Return (X, Y) of the center of cell containing provided text 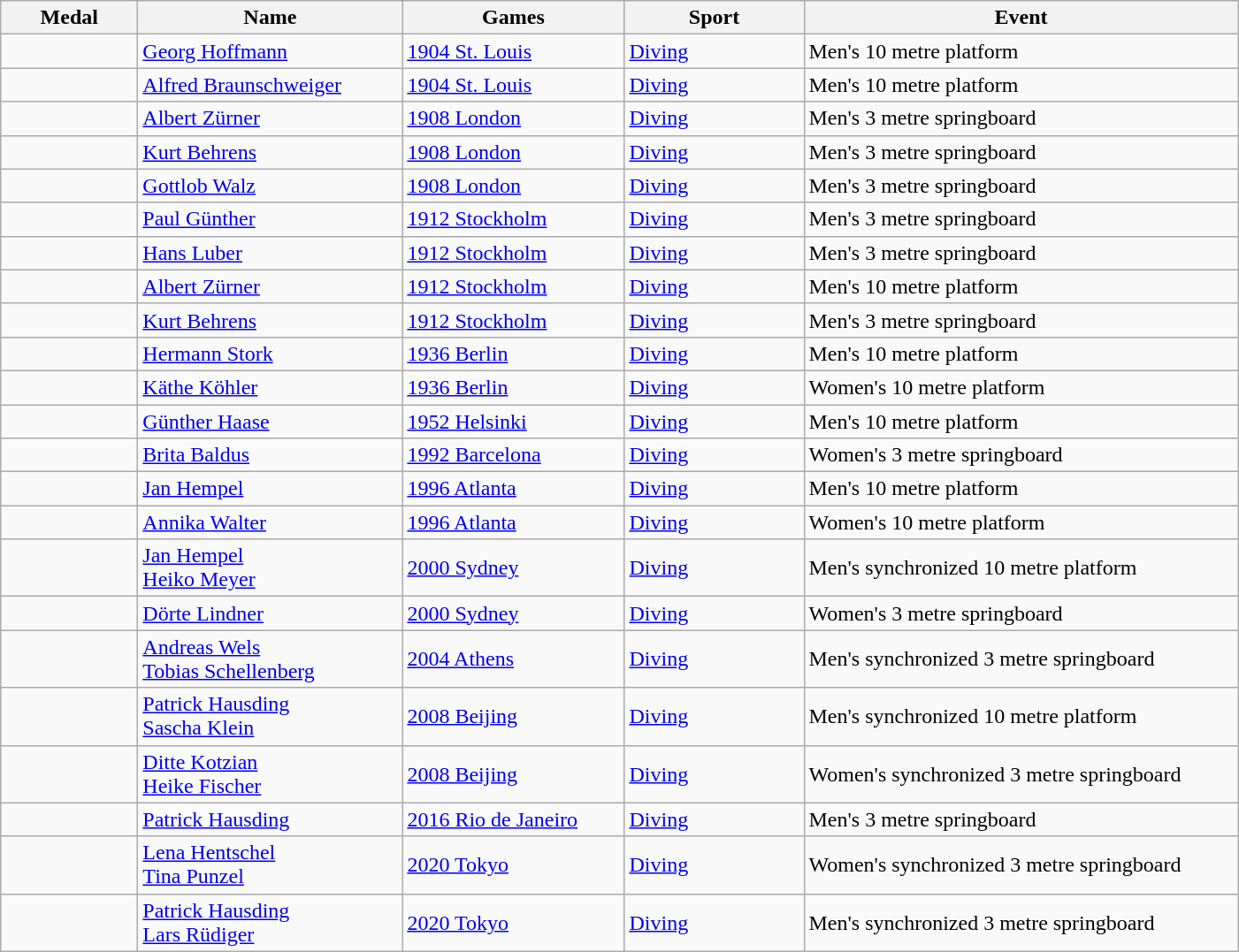
Hans Luber (271, 253)
1952 Helsinki (513, 422)
Games (513, 18)
Jan Hempel (271, 489)
Patrick Hausding (271, 819)
2016 Rio de Janeiro (513, 819)
Name (271, 18)
2004 Athens (513, 659)
Andreas WelsTobias Schellenberg (271, 659)
Hermann Stork (271, 354)
Georg Hoffmann (271, 51)
Paul Günther (271, 219)
Käthe Köhler (271, 387)
Patrick HausdingLars Rüdiger (271, 923)
Dörte Lindner (271, 613)
Jan HempelHeiko Meyer (271, 567)
Lena HentschelTina Punzel (271, 864)
Günther Haase (271, 422)
Brita Baldus (271, 455)
Event (1021, 18)
1992 Barcelona (513, 455)
Gottlob Walz (271, 186)
Medal (69, 18)
Sport (715, 18)
Patrick HausdingSascha Klein (271, 716)
Ditte KotzianHeike Fischer (271, 774)
Annika Walter (271, 522)
Alfred Braunschweiger (271, 85)
